Detect which cell encompasses the target text, then output its [x, y] center coordinate. 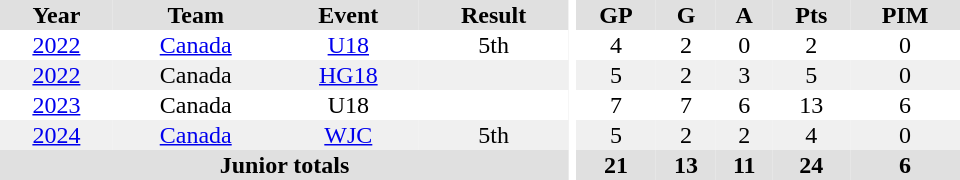
11 [744, 165]
Year [56, 15]
Team [196, 15]
HG18 [348, 75]
A [744, 15]
21 [616, 165]
Event [348, 15]
GP [616, 15]
WJC [348, 135]
Junior totals [284, 165]
24 [812, 165]
3 [744, 75]
Result [494, 15]
2024 [56, 135]
2023 [56, 105]
G [686, 15]
PIM [905, 15]
Pts [812, 15]
